Capture the cell that displays the provided text and extract its [X, Y] central coordinate. 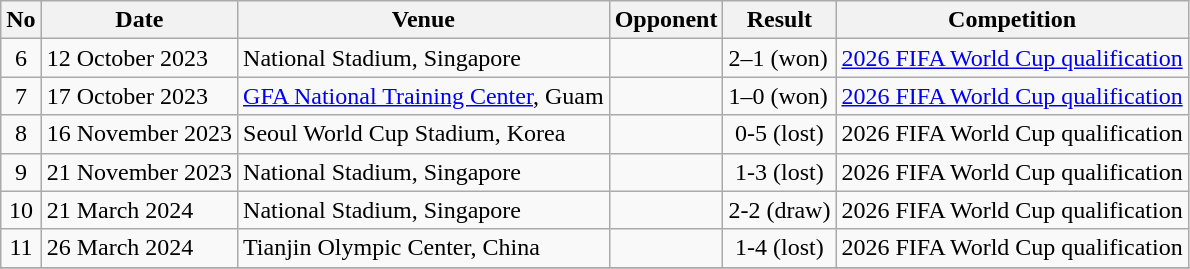
2-2 (draw) [780, 210]
Result [780, 20]
1-3 (lost) [780, 172]
17 October 2023 [139, 96]
1–0 (won) [780, 96]
12 October 2023 [139, 58]
GFA National Training Center, Guam [424, 96]
1-4 (lost) [780, 248]
26 March 2024 [139, 248]
Tianjin Olympic Center, China [424, 248]
Opponent [666, 20]
Seoul World Cup Stadium, Korea [424, 134]
Date [139, 20]
11 [21, 248]
Venue [424, 20]
No [21, 20]
0-5 (lost) [780, 134]
10 [21, 210]
21 November 2023 [139, 172]
8 [21, 134]
Competition [1012, 20]
21 March 2024 [139, 210]
2–1 (won) [780, 58]
7 [21, 96]
6 [21, 58]
16 November 2023 [139, 134]
9 [21, 172]
